Determine the [x, y] coordinate at the center of the cell enclosing the given text.  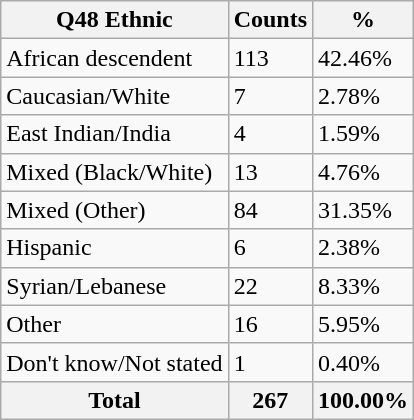
Mixed (Other) [114, 210]
4 [270, 134]
East Indian/India [114, 134]
100.00% [364, 400]
6 [270, 248]
% [364, 20]
267 [270, 400]
2.38% [364, 248]
42.46% [364, 58]
7 [270, 96]
Hispanic [114, 248]
Total [114, 400]
113 [270, 58]
4.76% [364, 172]
2.78% [364, 96]
22 [270, 286]
31.35% [364, 210]
Other [114, 324]
Don't know/Not stated [114, 362]
Syrian/Lebanese [114, 286]
16 [270, 324]
0.40% [364, 362]
13 [270, 172]
Q48 Ethnic [114, 20]
84 [270, 210]
African descendent [114, 58]
5.95% [364, 324]
1.59% [364, 134]
Caucasian/White [114, 96]
Mixed (Black/White) [114, 172]
1 [270, 362]
Counts [270, 20]
8.33% [364, 286]
